For the text-containing cell, return its midpoint in (x, y) coordinate format. 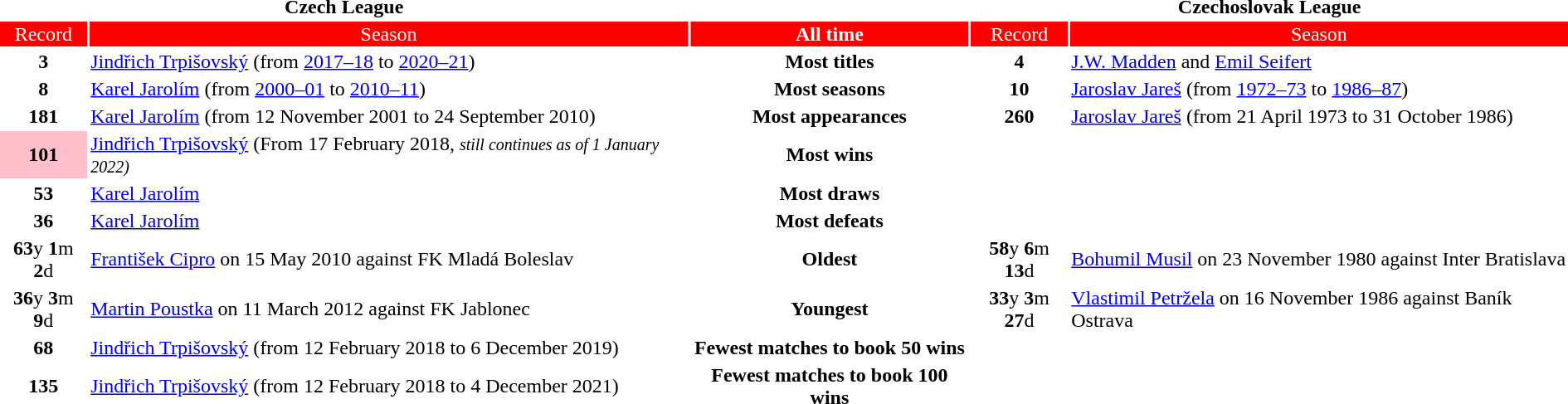
Fewest matches to book 50 wins (830, 348)
260 (1019, 116)
Most appearances (830, 116)
36 (43, 221)
101 (43, 154)
Jindřich Trpišovský (from 2017–18 to 2020–21) (389, 61)
181 (43, 116)
All time (830, 34)
Jaroslav Jareš (from 21 April 1973 to 31 October 1986) (1319, 116)
36y 3m 9d (43, 309)
4 (1019, 61)
63y 1m 2d (43, 259)
3 (43, 61)
Vlastimil Petržela on 16 November 1986 against Baník Ostrava (1319, 309)
J.W. Madden and Emil Seifert (1319, 61)
Most wins (830, 154)
Karel Jarolím (from 2000–01 to 2010–11) (389, 89)
Oldest (830, 259)
Martin Poustka on 11 March 2012 against FK Jablonec (389, 309)
Jindřich Trpišovský (from 12 February 2018 to 6 December 2019) (389, 348)
Bohumil Musil on 23 November 1980 against Inter Bratislava (1319, 259)
10 (1019, 89)
Most seasons (830, 89)
8 (43, 89)
František Cipro on 15 May 2010 against FK Mladá Boleslav (389, 259)
Youngest (830, 309)
Most draws (830, 193)
68 (43, 348)
58y 6m 13d (1019, 259)
Jindřich Trpišovský (From 17 February 2018, still continues as of 1 January 2022) (389, 154)
Jaroslav Jareš (from 1972–73 to 1986–87) (1319, 89)
Most titles (830, 61)
Karel Jarolím (from 12 November 2001 to 24 September 2010) (389, 116)
53 (43, 193)
Most defeats (830, 221)
33y 3m 27d (1019, 309)
